Pinpoint the cell where the given text exists, returning its (x, y) midpoint coordinate. 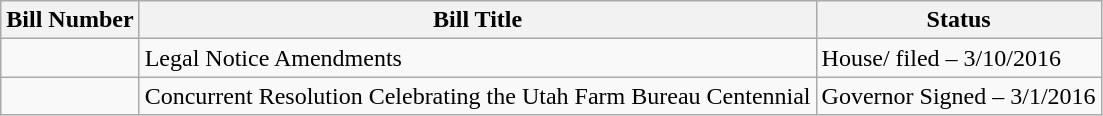
Governor Signed – 3/1/2016 (958, 96)
Concurrent Resolution Celebrating the Utah Farm Bureau Centennial (478, 96)
House/ filed – 3/10/2016 (958, 58)
Bill Title (478, 20)
Bill Number (70, 20)
Status (958, 20)
Legal Notice Amendments (478, 58)
